Find where the given text appears and provide that cell's center as [X, Y] coordinate. 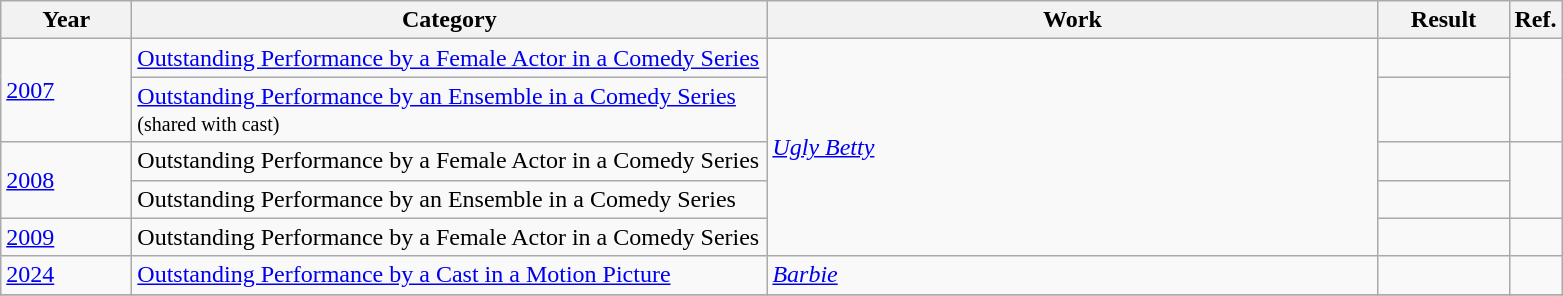
Outstanding Performance by a Cast in a Motion Picture [450, 275]
2007 [66, 90]
2009 [66, 237]
Year [66, 20]
Work [1072, 20]
2008 [66, 180]
Ugly Betty [1072, 148]
Result [1444, 20]
Outstanding Performance by an Ensemble in a Comedy Series [450, 199]
2024 [66, 275]
Barbie [1072, 275]
Ref. [1536, 20]
Outstanding Performance by an Ensemble in a Comedy Series (shared with cast) [450, 110]
Category [450, 20]
